Find where the given text appears and provide that cell's center as (X, Y) coordinate. 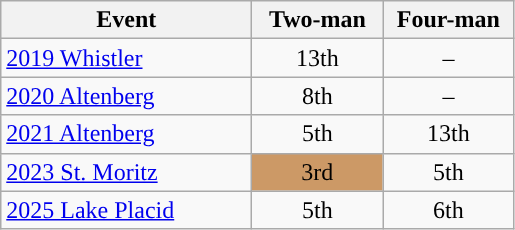
Event (126, 20)
Two-man (318, 20)
3rd (318, 172)
2020 Altenberg (126, 96)
6th (448, 210)
2021 Altenberg (126, 134)
2019 Whistler (126, 58)
Four-man (448, 20)
2025 Lake Placid (126, 210)
8th (318, 96)
2023 St. Moritz (126, 172)
